For the text-containing cell, return its midpoint in (x, y) coordinate format. 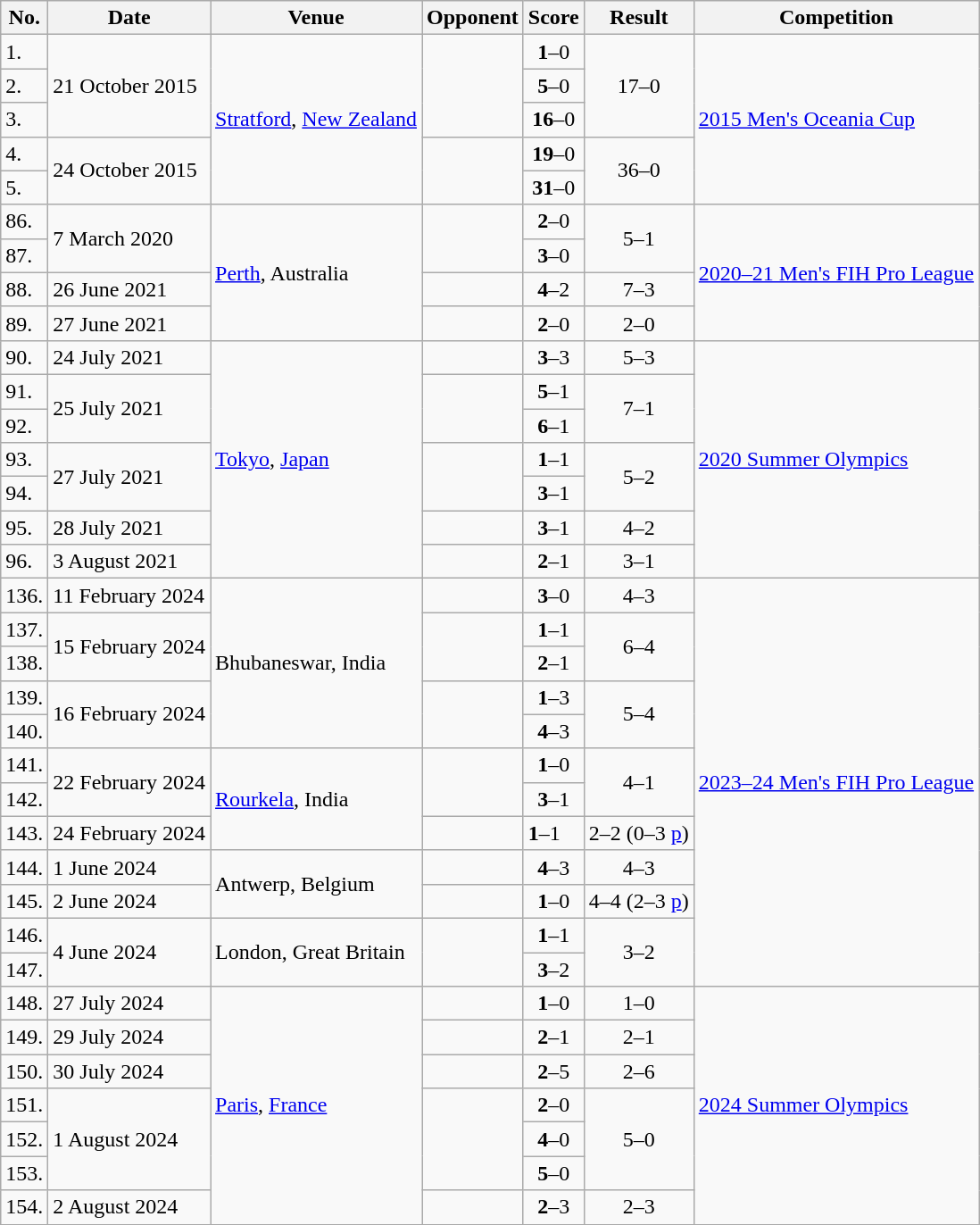
5. (25, 187)
141. (25, 765)
5–3 (639, 357)
17–0 (639, 86)
142. (25, 799)
Perth, Australia (316, 272)
22 February 2024 (129, 782)
153. (25, 1173)
3. (25, 120)
96. (25, 562)
21 October 2015 (129, 86)
26 June 2021 (129, 289)
Score (553, 18)
4–4 (2–3 p) (639, 901)
7–1 (639, 408)
2 August 2024 (129, 1207)
152. (25, 1139)
2015 Men's Oceania Cup (835, 120)
19–0 (553, 154)
30 July 2024 (129, 1071)
2. (25, 86)
89. (25, 323)
139. (25, 697)
6–1 (553, 426)
15 February 2024 (129, 646)
1 August 2024 (129, 1139)
2024 Summer Olympics (835, 1105)
7 March 2020 (129, 238)
137. (25, 629)
31–0 (553, 187)
149. (25, 1037)
Result (639, 18)
Bhubaneswar, India (316, 663)
1 June 2024 (129, 867)
87. (25, 255)
24 October 2015 (129, 171)
25 July 2021 (129, 408)
London, Great Britain (316, 952)
16–0 (553, 120)
143. (25, 833)
144. (25, 867)
92. (25, 426)
Rourkela, India (316, 799)
27 July 2021 (129, 477)
No. (25, 18)
6–4 (639, 646)
24 February 2024 (129, 833)
147. (25, 969)
95. (25, 528)
93. (25, 460)
154. (25, 1207)
27 June 2021 (129, 323)
4–1 (639, 782)
Antwerp, Belgium (316, 884)
24 July 2021 (129, 357)
Paris, France (316, 1105)
27 July 2024 (129, 1004)
146. (25, 935)
1. (25, 52)
5–4 (639, 714)
145. (25, 901)
150. (25, 1071)
91. (25, 391)
88. (25, 289)
2020 Summer Olympics (835, 459)
4–0 (553, 1139)
3–3 (553, 357)
2–5 (553, 1071)
Opponent (472, 18)
140. (25, 731)
86. (25, 221)
Venue (316, 18)
136. (25, 596)
Competition (835, 18)
2 June 2024 (129, 901)
4 June 2024 (129, 952)
28 July 2021 (129, 528)
90. (25, 357)
Tokyo, Japan (316, 459)
3 August 2021 (129, 562)
Stratford, New Zealand (316, 120)
148. (25, 1004)
Date (129, 18)
29 July 2024 (129, 1037)
11 February 2024 (129, 596)
36–0 (639, 171)
138. (25, 663)
2020–21 Men's FIH Pro League (835, 272)
151. (25, 1105)
2–2 (0–3 p) (639, 833)
1–3 (553, 697)
5–2 (639, 477)
4. (25, 154)
94. (25, 494)
16 February 2024 (129, 714)
7–3 (639, 289)
2–6 (639, 1071)
2023–24 Men's FIH Pro League (835, 782)
